Search for the cell housing the specified text and yield its (x, y) center coordinate. 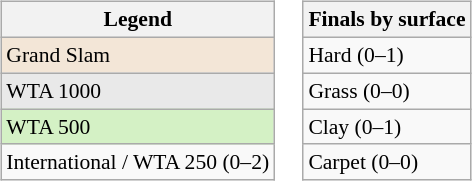
Carpet (0–0) (386, 162)
International / WTA 250 (0–2) (138, 162)
Hard (0–1) (386, 55)
Legend (138, 20)
Grand Slam (138, 55)
Finals by surface (386, 20)
Grass (0–0) (386, 91)
Clay (0–1) (386, 127)
WTA 500 (138, 127)
WTA 1000 (138, 91)
